Capture the cell that displays the provided text and extract its (x, y) central coordinate. 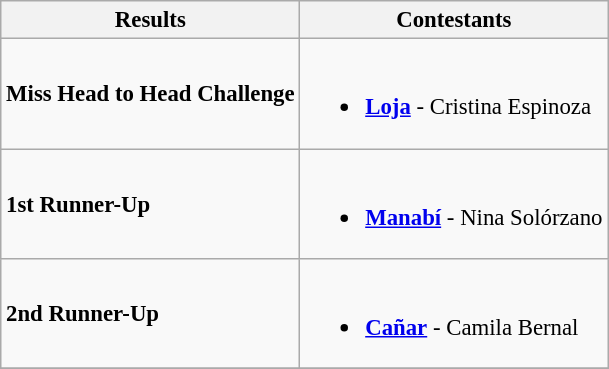
2nd Runner-Up (150, 314)
1st Runner-Up (150, 204)
Results (150, 20)
Manabí - Nina Solórzano (454, 204)
Miss Head to Head Challenge (150, 94)
Loja - Cristina Espinoza (454, 94)
Cañar - Camila Bernal (454, 314)
Contestants (454, 20)
